Output the [x, y] coordinate of the center of the cell containing the given text.  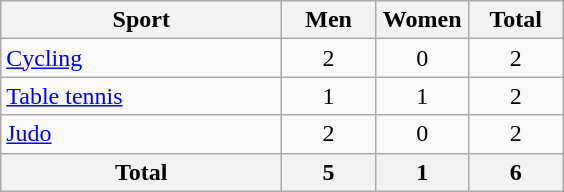
Women [422, 20]
Sport [142, 20]
Men [329, 20]
5 [329, 172]
Cycling [142, 58]
Table tennis [142, 96]
6 [516, 172]
Judo [142, 134]
